Return (X, Y) of the center of cell containing provided text 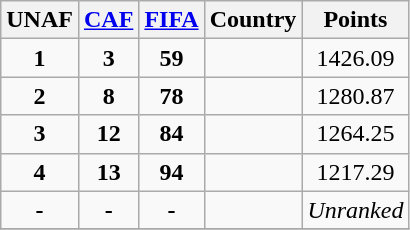
Points (356, 20)
78 (172, 96)
UNAF (40, 20)
1217.29 (356, 172)
94 (172, 172)
Unranked (356, 210)
12 (108, 134)
Country (253, 20)
FIFA (172, 20)
1426.09 (356, 58)
1264.25 (356, 134)
8 (108, 96)
CAF (108, 20)
59 (172, 58)
1280.87 (356, 96)
4 (40, 172)
1 (40, 58)
84 (172, 134)
2 (40, 96)
13 (108, 172)
